From the cell containing the given text, extract its center point as (X, Y) coordinate. 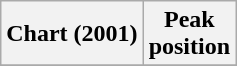
Chart (2001) (72, 34)
Peakposition (189, 34)
